Output the [X, Y] coordinate of the center of the cell containing the given text.  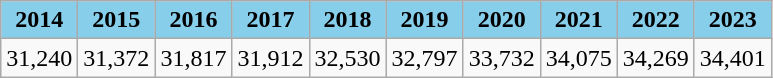
32,797 [424, 58]
2019 [424, 20]
31,912 [270, 58]
2018 [348, 20]
2021 [578, 20]
2022 [656, 20]
34,401 [732, 58]
2016 [194, 20]
32,530 [348, 58]
31,372 [116, 58]
2017 [270, 20]
31,240 [40, 58]
34,075 [578, 58]
2015 [116, 20]
34,269 [656, 58]
2023 [732, 20]
2014 [40, 20]
2020 [502, 20]
33,732 [502, 58]
31,817 [194, 58]
